Return the (X, Y) coordinate for the center point of the cell that contains the specified text.  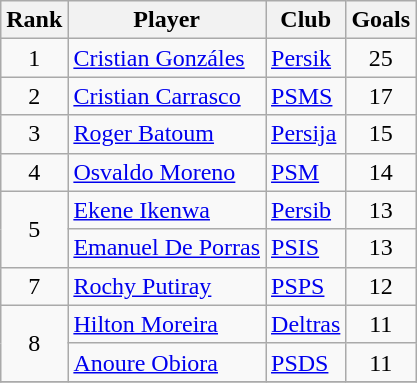
Anoure Obiora (167, 362)
25 (381, 58)
PSDS (306, 362)
Rochy Putiray (167, 286)
PSMS (306, 96)
2 (34, 96)
PSIS (306, 248)
Goals (381, 20)
PSM (306, 172)
Hilton Moreira (167, 324)
Persik (306, 58)
Cristian Carrasco (167, 96)
Player (167, 20)
17 (381, 96)
PSPS (306, 286)
Deltras (306, 324)
14 (381, 172)
15 (381, 134)
3 (34, 134)
Club (306, 20)
Persija (306, 134)
Persib (306, 210)
Osvaldo Moreno (167, 172)
Cristian Gonzáles (167, 58)
12 (381, 286)
Roger Batoum (167, 134)
Rank (34, 20)
8 (34, 343)
7 (34, 286)
5 (34, 229)
Ekene Ikenwa (167, 210)
1 (34, 58)
4 (34, 172)
Emanuel De Porras (167, 248)
